Output the (X, Y) coordinate of the center of the cell containing the given text.  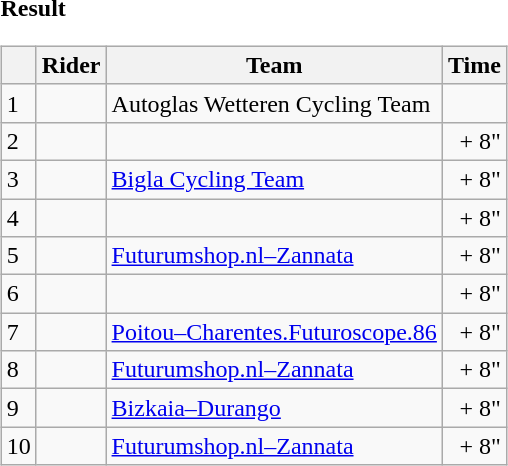
Team (274, 65)
4 (18, 217)
Autoglas Wetteren Cycling Team (274, 103)
Time (474, 65)
3 (18, 179)
10 (18, 446)
2 (18, 141)
7 (18, 332)
Bigla Cycling Team (274, 179)
Rider (71, 65)
Poitou–Charentes.Futuroscope.86 (274, 332)
6 (18, 294)
5 (18, 256)
9 (18, 408)
Bizkaia–Durango (274, 408)
8 (18, 370)
1 (18, 103)
